From the cell containing the given text, extract its center point as (X, Y) coordinate. 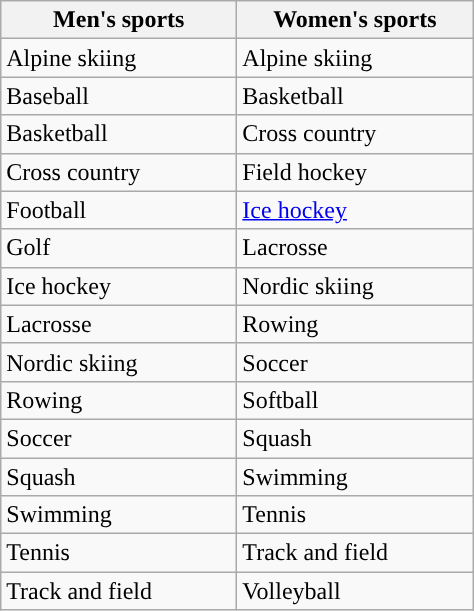
Softball (355, 400)
Field hockey (355, 172)
Volleyball (355, 591)
Baseball (119, 96)
Men's sports (119, 20)
Football (119, 210)
Women's sports (355, 20)
Golf (119, 248)
